From the cell containing the given text, extract its center point as [x, y] coordinate. 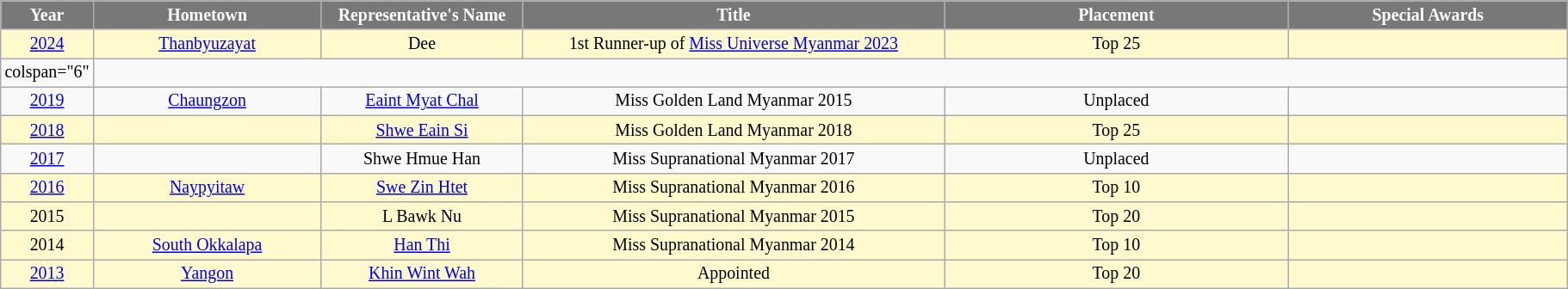
Representative's Name [422, 15]
Miss Supranational Myanmar 2015 [734, 217]
2016 [47, 188]
1st Runner-up of Miss Universe Myanmar 2023 [734, 43]
Special Awards [1428, 15]
2018 [47, 131]
colspan="6" [47, 72]
L Bawk Nu [422, 217]
Year [47, 15]
Shwe Hmue Han [422, 158]
Miss Supranational Myanmar 2016 [734, 188]
Miss Golden Land Myanmar 2015 [734, 101]
Han Thi [422, 244]
Yangon [207, 274]
Eaint Myat Chal [422, 101]
2013 [47, 274]
Appointed [734, 274]
2019 [47, 101]
Miss Supranational Myanmar 2014 [734, 244]
Placement [1116, 15]
Dee [422, 43]
Chaungzon [207, 101]
Hometown [207, 15]
Thanbyuzayat [207, 43]
2014 [47, 244]
Khin Wint Wah [422, 274]
Miss Supranational Myanmar 2017 [734, 158]
2024 [47, 43]
Swe Zin Htet [422, 188]
South Okkalapa [207, 244]
Miss Golden Land Myanmar 2018 [734, 131]
Shwe Eain Si [422, 131]
2015 [47, 217]
Naypyitaw [207, 188]
Title [734, 15]
2017 [47, 158]
